Pinpoint the cell where the given text exists, returning its [x, y] midpoint coordinate. 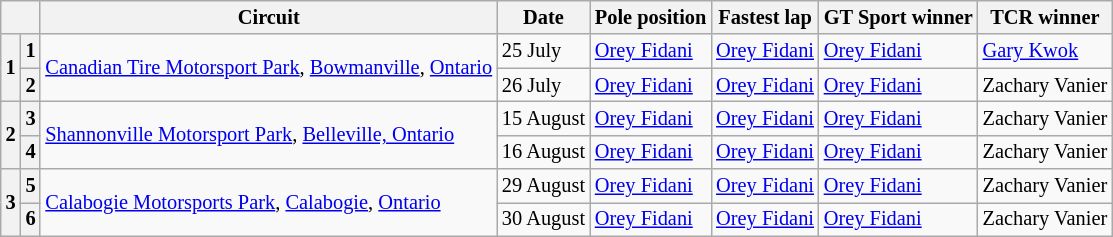
TCR winner [1045, 17]
Gary Kwok [1045, 51]
16 August [544, 152]
Date [544, 17]
5 [31, 186]
Calabogie Motorsports Park, Calabogie, Ontario [268, 202]
GT Sport winner [898, 17]
29 August [544, 186]
Shannonville Motorsport Park, Belleville, Ontario [268, 134]
26 July [544, 85]
Canadian Tire Motorsport Park, Bowmanville, Ontario [268, 68]
25 July [544, 51]
15 August [544, 118]
Pole position [650, 17]
30 August [544, 219]
6 [31, 219]
4 [31, 152]
Fastest lap [765, 17]
Circuit [268, 17]
